For the text-containing cell, return its midpoint in [x, y] coordinate format. 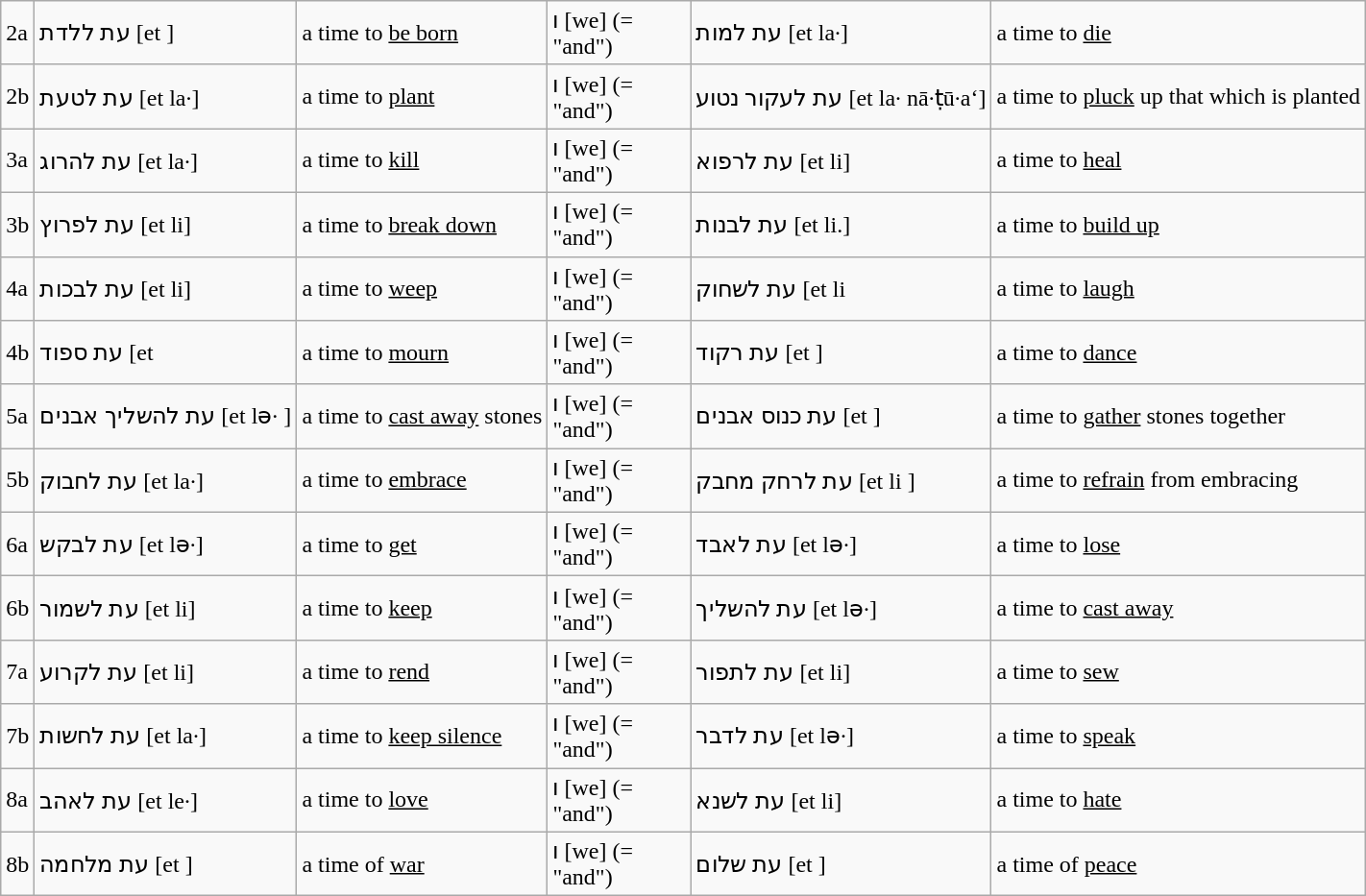
a time to laugh [1179, 288]
a time to gather stones together [1179, 417]
עת ללדת [et ] [165, 33]
6b [17, 609]
a time to break down [423, 225]
a time to be born [423, 33]
a time to mourn [423, 353]
3b [17, 225]
עת מלחמה [et ] [165, 864]
עת לטעת [et la·] [165, 96]
עת לרחק מחבק [et li ] [842, 480]
עת רקוד [et ] [842, 353]
עת לדבר [et lə·] [842, 736]
עת לחשות [et la·] [165, 736]
a time to speak [1179, 736]
4a [17, 288]
עת להשליך אבנים [et lə· ] [165, 417]
עת כנוס אבנים [et ] [842, 417]
עת לבכות [et li] [165, 288]
a time of war [423, 864]
עת לשנא [et li] [842, 801]
עת שלום [et ] [842, 864]
a time to die [1179, 33]
a time to dance [1179, 353]
3a [17, 161]
a time to kill [423, 161]
6a [17, 544]
עת לחבוק [et la·] [165, 480]
a time to get [423, 544]
7a [17, 672]
a time to embrace [423, 480]
8a [17, 801]
עת להרוג [et la·] [165, 161]
a time to cast away stones [423, 417]
a time to pluck up that which is planted [1179, 96]
עת לשמור [et li] [165, 609]
a time to keep silence [423, 736]
a time to love [423, 801]
2b [17, 96]
a time to refrain from embracing [1179, 480]
a time to build up [1179, 225]
a time to lose [1179, 544]
a time to heal [1179, 161]
עת לשחוק [et li [842, 288]
a time to cast away [1179, 609]
עת לתפור [et li] [842, 672]
עת לקרוע [et li] [165, 672]
עת לעקור נטוע [et la· nā·ṭū·a‘] [842, 96]
עת למות [et la·] [842, 33]
a time to keep [423, 609]
עת ספוד [et [165, 353]
עת לפרוץ [et li] [165, 225]
5b [17, 480]
עת לבנות [et li.] [842, 225]
a time to weep [423, 288]
a time of peace [1179, 864]
עת להשליך [et lə·] [842, 609]
a time to sew [1179, 672]
4b [17, 353]
8b [17, 864]
עת לאבד [et lə·] [842, 544]
עת לבקש [et lə·] [165, 544]
5a [17, 417]
a time to rend [423, 672]
a time to hate [1179, 801]
2a [17, 33]
עת לרפוא [et li] [842, 161]
עת לאהב [et le·] [165, 801]
7b [17, 736]
a time to plant [423, 96]
